Extract the (x, y) coordinate from the center of the cell holding the provided text.  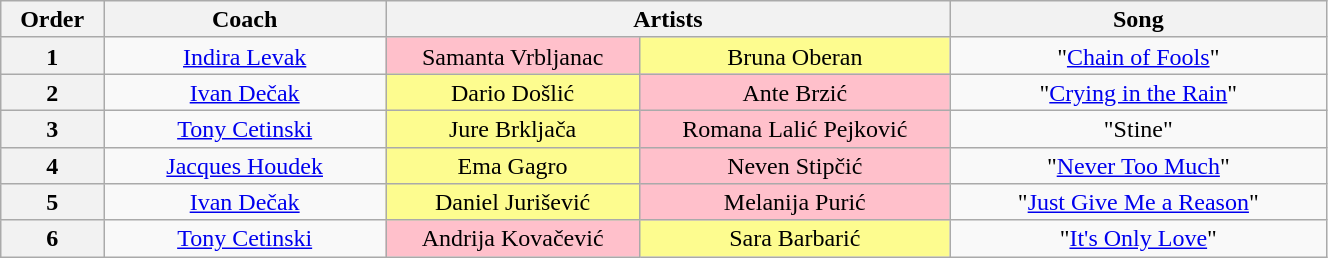
1 (52, 56)
Jure Brkljača (513, 128)
Order (52, 20)
Bruna Oberan (794, 56)
"Just Give Me a Reason" (1138, 202)
Ema Gagro (513, 166)
Dario Došlić (513, 92)
"Chain of Fools" (1138, 56)
Indira Levak (245, 56)
"Crying in the Rain" (1138, 92)
2 (52, 92)
3 (52, 128)
Song (1138, 20)
Andrija Kovačević (513, 238)
Coach (245, 20)
Samanta Vrbljanac (513, 56)
"Never Too Much" (1138, 166)
6 (52, 238)
"Stine" (1138, 128)
Melanija Purić (794, 202)
Romana Lalić Pejković (794, 128)
Daniel Jurišević (513, 202)
Artists (668, 20)
Jacques Houdek (245, 166)
"It's Only Love" (1138, 238)
5 (52, 202)
Neven Stipčić (794, 166)
Ante Brzić (794, 92)
Sara Barbarić (794, 238)
4 (52, 166)
